For the text-containing cell, return its midpoint in (x, y) coordinate format. 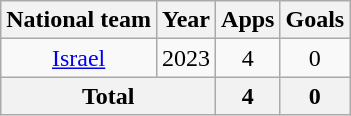
Goals (315, 20)
National team (79, 20)
Apps (248, 20)
Year (186, 20)
2023 (186, 58)
Israel (79, 58)
Total (108, 96)
